Return [X, Y] of the center of cell containing provided text 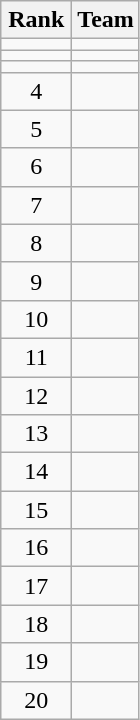
8 [36, 243]
14 [36, 472]
10 [36, 319]
Team [106, 20]
Rank [36, 20]
17 [36, 586]
5 [36, 129]
19 [36, 662]
13 [36, 434]
16 [36, 548]
9 [36, 281]
15 [36, 510]
6 [36, 167]
18 [36, 624]
4 [36, 91]
11 [36, 357]
12 [36, 395]
20 [36, 700]
7 [36, 205]
